Return (x, y) of the center of cell containing provided text 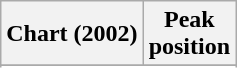
Chart (2002) (72, 34)
Peakposition (189, 34)
